Find where the given text appears and provide that cell's center as [x, y] coordinate. 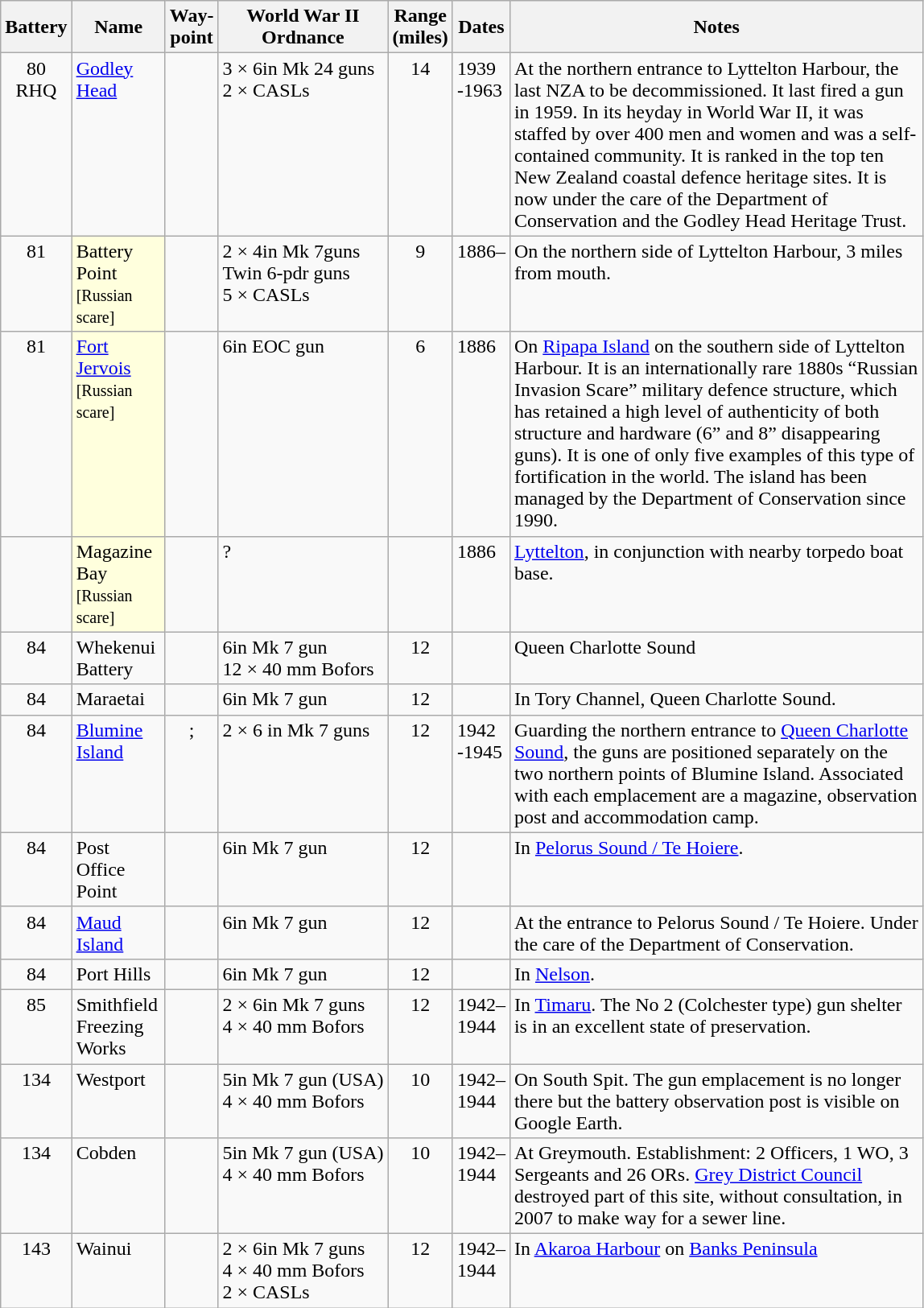
2 × 6in Mk 7 guns4 × 40 mm Bofors2 × CASLs [303, 1271]
On South Spit. The gun emplacement is no longer there but the battery observation post is visible on Google Earth. [716, 1101]
143 [36, 1271]
In Akaroa Harbour on Banks Peninsula [716, 1271]
Way-point [192, 27]
On the northern side of Lyttelton Harbour, 3 miles from mouth. [716, 283]
3 × 6in Mk 24 guns2 × CASLs [303, 145]
Smithfield Freezing Works [118, 1026]
2 × 6 in Mk 7 guns [303, 774]
Queen Charlotte Sound [716, 658]
6in Mk 7 gun12 × 40 mm Bofors [303, 658]
2 × 6in Mk 7 guns4 × 40 mm Bofors [303, 1026]
Wainui [118, 1271]
6in EOC gun [303, 434]
In Nelson. [716, 974]
In Timaru. The No 2 (Colchester type) gun shelter is in an excellent state of preservation. [716, 1026]
1939-1963 [481, 145]
Battery [36, 27]
Whekenui Battery [118, 658]
Notes [716, 27]
14 [420, 145]
Dates [481, 27]
Name [118, 27]
Westport [118, 1101]
Post Office Point [118, 869]
; [192, 774]
Fort Jervois[Russian scare] [118, 434]
Blumine Island [118, 774]
World War IIOrdnance [303, 27]
At the entrance to Pelorus Sound / Te Hoiere. Under the care of the Department of Conservation. [716, 932]
In Pelorus Sound / Te Hoiere. [716, 869]
80RHQ [36, 145]
Maraetai [118, 699]
Godley Head [118, 145]
1942-1945 [481, 774]
Port Hills [118, 974]
Magazine Bay[Russian scare] [118, 584]
1886– [481, 283]
2 × 4in Mk 7gunsTwin 6-pdr guns5 × CASLs [303, 283]
Cobden [118, 1186]
? [303, 584]
85 [36, 1026]
In Tory Channel, Queen Charlotte Sound. [716, 699]
9 [420, 283]
Lyttelton, in conjunction with nearby torpedo boat base. [716, 584]
Range(miles) [420, 27]
Battery Point[Russian scare] [118, 283]
Maud Island [118, 932]
6 [420, 434]
